Determine the [x, y] coordinate at the center of the cell enclosing the given text.  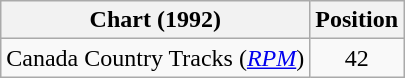
Chart (1992) [156, 20]
Canada Country Tracks (RPM) [156, 58]
42 [357, 58]
Position [357, 20]
